Return the [x, y] coordinate for the center point of the cell that contains the specified text.  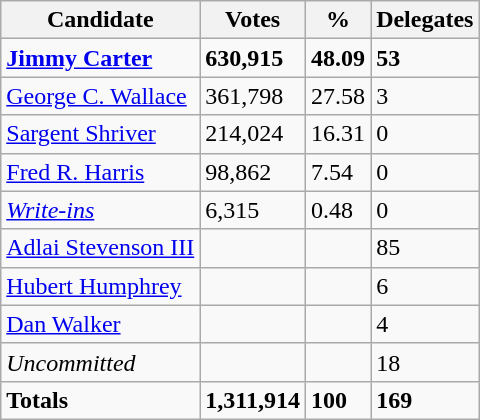
Jimmy Carter [100, 58]
Sargent Shriver [100, 134]
George C. Wallace [100, 96]
27.58 [338, 96]
169 [425, 400]
Dan Walker [100, 324]
0.48 [338, 210]
16.31 [338, 134]
1,311,914 [253, 400]
Adlai Stevenson III [100, 248]
Totals [100, 400]
18 [425, 362]
4 [425, 324]
630,915 [253, 58]
Delegates [425, 20]
98,862 [253, 172]
100 [338, 400]
Hubert Humphrey [100, 286]
Write-ins [100, 210]
48.09 [338, 58]
6 [425, 286]
Uncommitted [100, 362]
Fred R. Harris [100, 172]
6,315 [253, 210]
% [338, 20]
85 [425, 248]
7.54 [338, 172]
361,798 [253, 96]
3 [425, 96]
Candidate [100, 20]
53 [425, 58]
Votes [253, 20]
214,024 [253, 134]
